Extract the [X, Y] coordinate from the center of the cell holding the provided text.  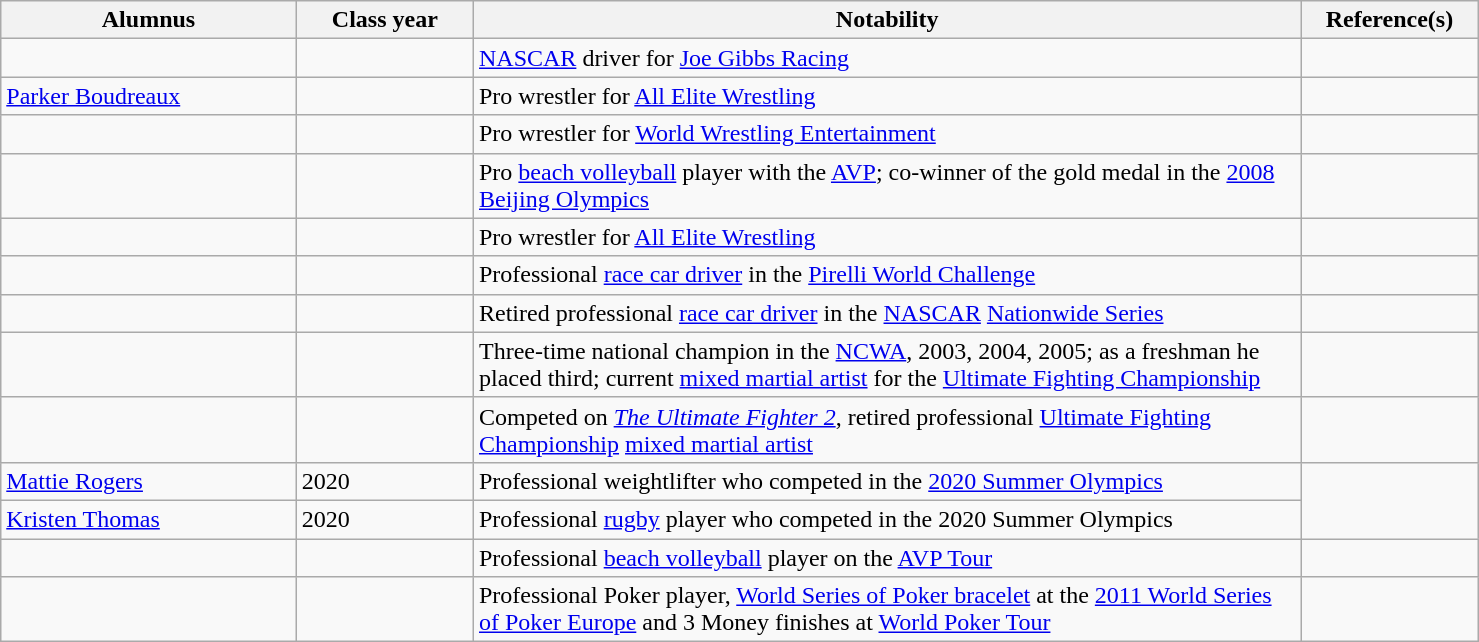
Professional weightlifter who competed in the 2020 Summer Olympics [886, 481]
Retired professional race car driver in the NASCAR Nationwide Series [886, 313]
Professional rugby player who competed in the 2020 Summer Olympics [886, 519]
Notability [886, 20]
Mattie Rogers [148, 481]
Competed on The Ultimate Fighter 2, retired professional Ultimate Fighting Championship mixed martial artist [886, 430]
Professional race car driver in the Pirelli World Challenge [886, 275]
Alumnus [148, 20]
Professional Poker player, World Series of Poker bracelet at the 2011 World Series of Poker Europe and 3 Money finishes at World Poker Tour [886, 610]
Class year [384, 20]
Professional beach volleyball player on the AVP Tour [886, 557]
Pro beach volleyball player with the AVP; co-winner of the gold medal in the 2008 Beijing Olympics [886, 186]
NASCAR driver for Joe Gibbs Racing [886, 58]
Parker Boudreaux [148, 96]
Kristen Thomas [148, 519]
Pro wrestler for World Wrestling Entertainment [886, 134]
Reference(s) [1390, 20]
